For the text-containing cell, return its midpoint in (X, Y) coordinate format. 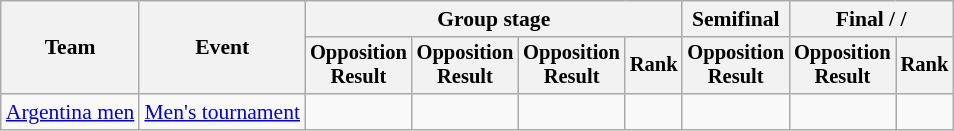
Final / / (871, 19)
Argentina men (70, 112)
Semifinal (736, 19)
Group stage (494, 19)
Event (222, 48)
Team (70, 48)
Men's tournament (222, 112)
